Locate the cell with the specified text and output its [x, y] center coordinate. 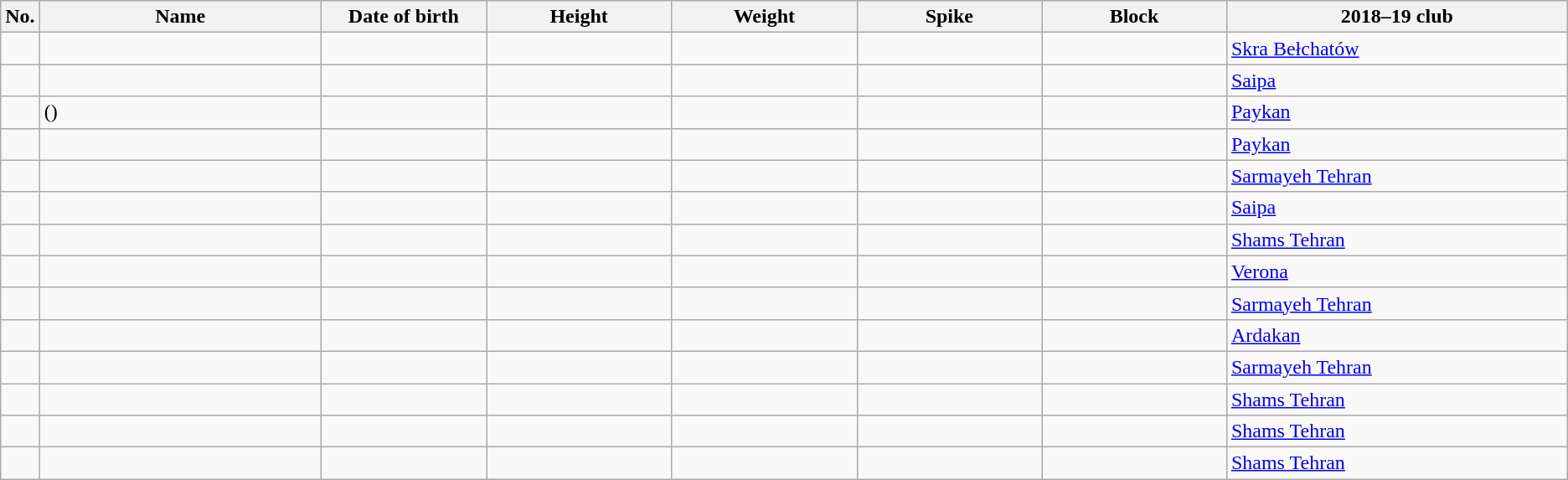
Height [580, 17]
Ardakan [1397, 335]
No. [20, 17]
Block [1134, 17]
Skra Bełchatów [1397, 49]
Weight [764, 17]
Spike [950, 17]
() [180, 112]
Verona [1397, 271]
Name [180, 17]
2018–19 club [1397, 17]
Date of birth [404, 17]
